Pinpoint the cell where the given text exists, returning its [x, y] midpoint coordinate. 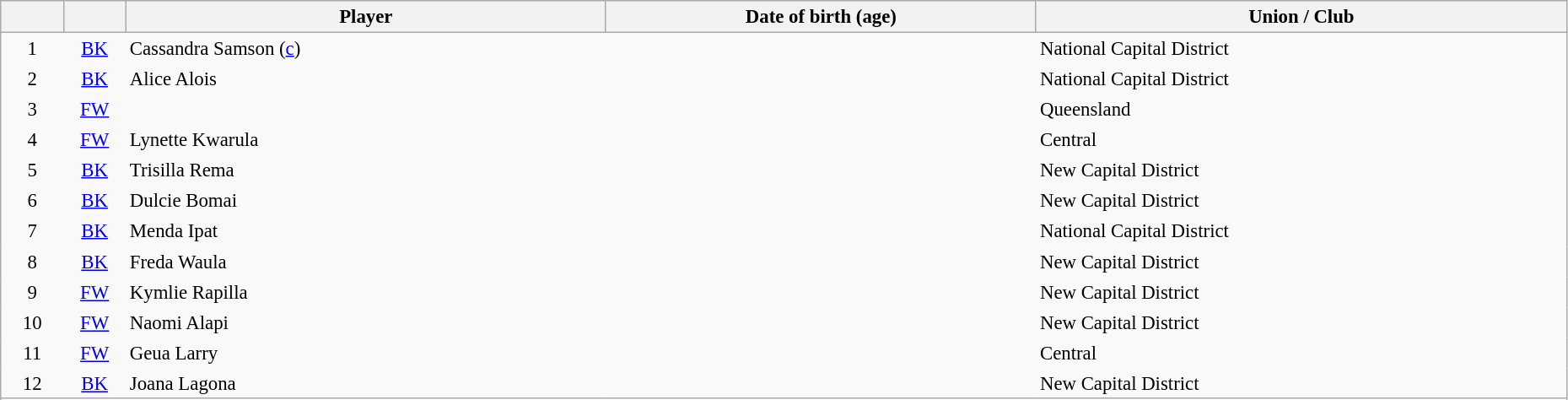
Joana Lagona [366, 383]
Lynette Kwarula [366, 140]
Alice Alois [366, 78]
2 [32, 78]
Date of birth (age) [821, 17]
Dulcie Bomai [366, 201]
Kymlie Rapilla [366, 292]
10 [32, 322]
Naomi Alapi [366, 322]
11 [32, 353]
Player [366, 17]
9 [32, 292]
Freda Waula [366, 262]
6 [32, 201]
Cassandra Samson (c) [366, 49]
Trisilla Rema [366, 170]
Union / Club [1301, 17]
12 [32, 383]
8 [32, 262]
3 [32, 109]
Geua Larry [366, 353]
1 [32, 49]
5 [32, 170]
7 [32, 231]
4 [32, 140]
Queensland [1301, 109]
Menda Ipat [366, 231]
